Identify which cell holds the provided text, then report its (X, Y) central coordinate. 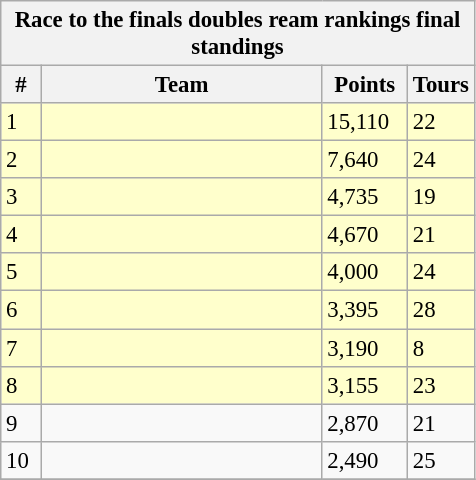
3,190 (365, 348)
25 (442, 460)
3,155 (365, 385)
9 (22, 423)
Tours (442, 85)
2,870 (365, 423)
# (22, 85)
22 (442, 122)
4,735 (365, 197)
19 (442, 197)
3 (22, 197)
1 (22, 122)
10 (22, 460)
7,640 (365, 160)
Points (365, 85)
28 (442, 310)
5 (22, 273)
2 (22, 160)
6 (22, 310)
4,670 (365, 235)
15,110 (365, 122)
3,395 (365, 310)
7 (22, 348)
2,490 (365, 460)
Team (182, 85)
23 (442, 385)
4,000 (365, 273)
4 (22, 235)
Race to the finals doubles ream rankings final standings (238, 34)
